Output the (X, Y) coordinate of the center of the cell containing the given text.  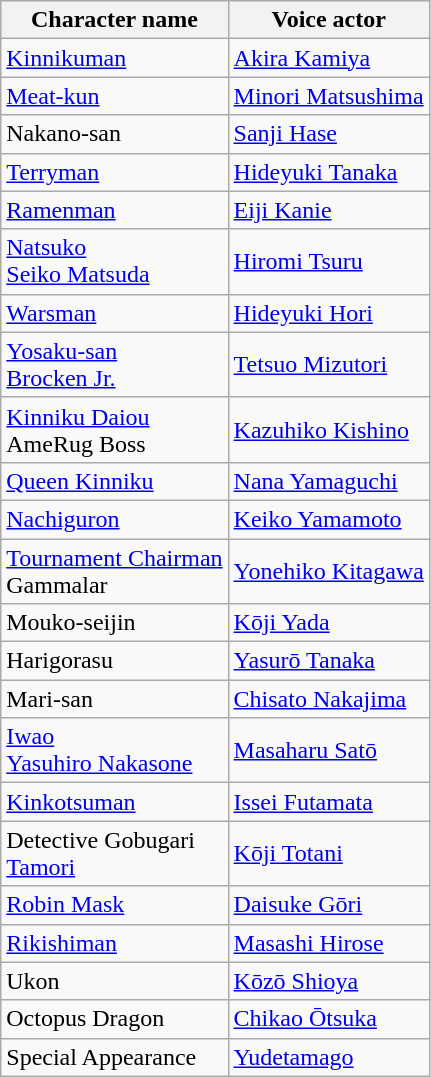
Voice actor (328, 20)
Yonehiko Kitagawa (328, 570)
Kōzō Shioya (328, 981)
Mouko-seijin (114, 623)
Kinkotsuman (114, 802)
Kinnikuman (114, 58)
Rikishiman (114, 943)
Tournament ChairmanGammalar (114, 570)
Harigorasu (114, 661)
Hideyuki Hori (328, 313)
Mari-san (114, 699)
Kōji Yada (328, 623)
Ukon (114, 981)
Robin Mask (114, 905)
Special Appearance (114, 1057)
IwaoYasuhiro Nakasone (114, 750)
Character name (114, 20)
Daisuke Gōri (328, 905)
Meat-kun (114, 96)
Kazuhiko Kishino (328, 430)
Sanji Hase (328, 134)
Masashi Hirose (328, 943)
Ramenman (114, 210)
Eiji Kanie (328, 210)
Nana Yamaguchi (328, 481)
Chisato Nakajima (328, 699)
Yasurō Tanaka (328, 661)
Queen Kinniku (114, 481)
Nachiguron (114, 519)
Hiromi Tsuru (328, 262)
Akira Kamiya (328, 58)
Chikao Ōtsuka (328, 1019)
Detective GobugariTamori (114, 854)
Nakano-san (114, 134)
Issei Futamata (328, 802)
Yudetamago (328, 1057)
Keiko Yamamoto (328, 519)
Yosaku-sanBrocken Jr. (114, 364)
NatsukoSeiko Matsuda (114, 262)
Octopus Dragon (114, 1019)
Kinniku DaiouAmeRug Boss (114, 430)
Masaharu Satō (328, 750)
Hideyuki Tanaka (328, 172)
Warsman (114, 313)
Terryman (114, 172)
Minori Matsushima (328, 96)
Kōji Totani (328, 854)
Tetsuo Mizutori (328, 364)
